Identify which cell holds the provided text, then report its [x, y] central coordinate. 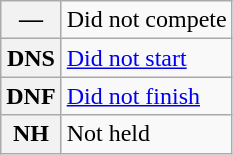
NH [31, 134]
DNF [31, 96]
Not held [146, 134]
Did not finish [146, 96]
— [31, 20]
Did not start [146, 58]
Did not compete [146, 20]
DNS [31, 58]
